Locate the cell with the specified text and output its [X, Y] center coordinate. 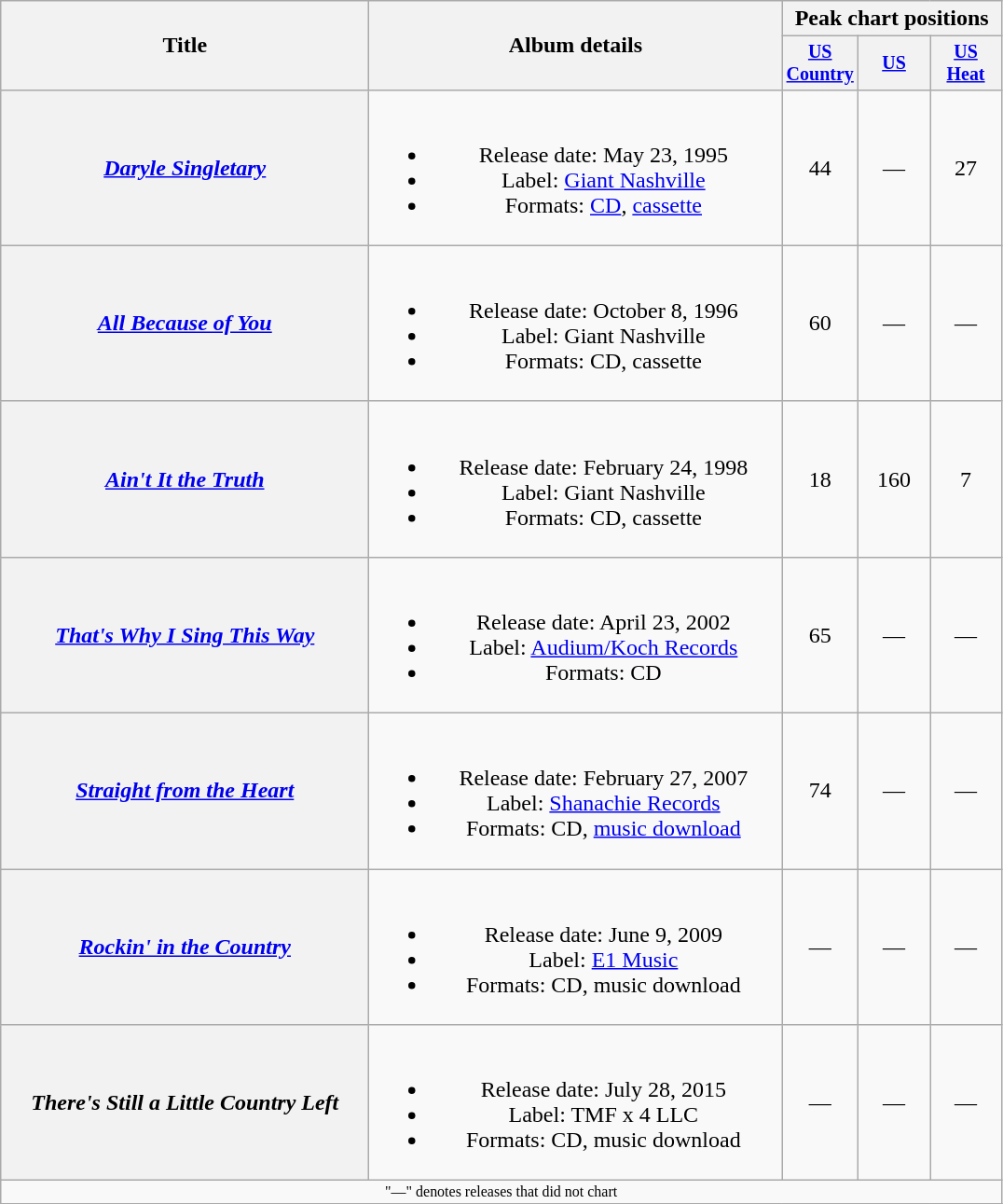
"—" denotes releases that did not chart [501, 1192]
Release date: February 24, 1998Label: Giant NashvilleFormats: CD, cassette [576, 479]
44 [820, 168]
Straight from the Heart [185, 791]
Daryle Singletary [185, 168]
Release date: July 28, 2015Label: TMF x 4 LLCFormats: CD, music download [576, 1102]
Release date: October 8, 1996Label: Giant NashvilleFormats: CD, cassette [576, 323]
18 [820, 479]
Title [185, 46]
All Because of You [185, 323]
US [895, 63]
Release date: February 27, 2007Label: Shanachie RecordsFormats: CD, music download [576, 791]
Rockin' in the Country [185, 948]
That's Why I Sing This Way [185, 634]
Album details [576, 46]
7 [966, 479]
Ain't It the Truth [185, 479]
65 [820, 634]
USHeat [966, 63]
160 [895, 479]
60 [820, 323]
27 [966, 168]
Release date: May 23, 1995Label: Giant NashvilleFormats: CD, cassette [576, 168]
Release date: June 9, 2009Label: E1 MusicFormats: CD, music download [576, 948]
Peak chart positions [892, 19]
There's Still a Little Country Left [185, 1102]
Release date: April 23, 2002Label: Audium/Koch RecordsFormats: CD [576, 634]
74 [820, 791]
US Country [820, 63]
